Find where the given text appears and provide that cell's center as (X, Y) coordinate. 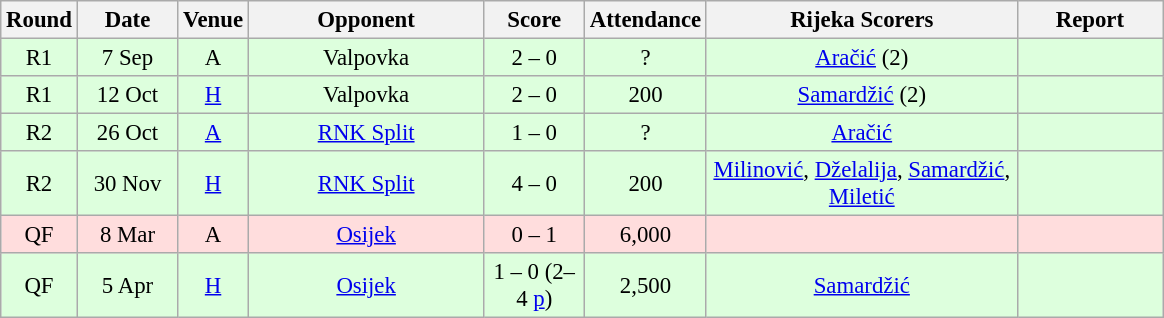
QF (39, 235)
Venue (214, 20)
Rijeka Scorers (862, 20)
4 – 0 (534, 184)
1 – 0 (534, 133)
0 – 1 (534, 235)
Milinović, Dželalija, Samardžić, Miletić (862, 184)
Opponent (366, 20)
Osijek (366, 235)
7 Sep (128, 58)
Round (39, 20)
Score (534, 20)
Samardžić (2) (862, 95)
Aračić (2) (862, 58)
8 Mar (128, 235)
Date (128, 20)
6,000 (646, 235)
26 Oct (128, 133)
30 Nov (128, 184)
Attendance (646, 20)
Report (1090, 20)
Aračić (862, 133)
12 Oct (128, 95)
